Search for the cell housing the specified text and yield its (X, Y) center coordinate. 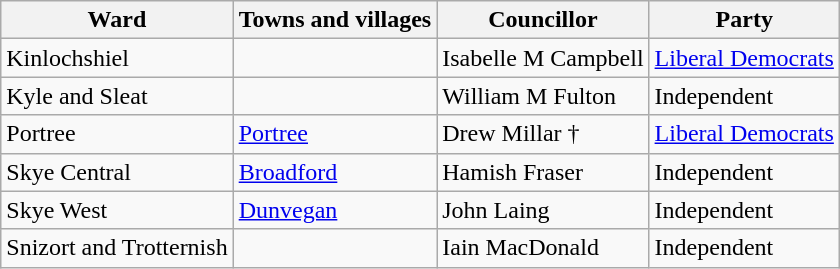
Isabelle M Campbell (543, 58)
Skye Central (117, 172)
Party (744, 20)
Ward (117, 20)
Kinlochshiel (117, 58)
Skye West (117, 210)
Hamish Fraser (543, 172)
Dunvegan (335, 210)
Towns and villages (335, 20)
Councillor (543, 20)
Snizort and Trotternish (117, 248)
Iain MacDonald (543, 248)
Kyle and Sleat (117, 96)
Broadford (335, 172)
John Laing (543, 210)
Drew Millar † (543, 134)
William M Fulton (543, 96)
